Identify which cell holds the provided text, then report its (X, Y) central coordinate. 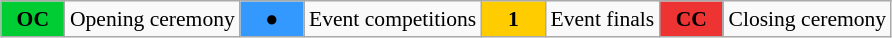
OC (33, 19)
Opening ceremony (152, 19)
● (272, 19)
Closing ceremony (807, 19)
CC (691, 19)
Event competitions (392, 19)
1 (513, 19)
Event finals (602, 19)
